Return the (X, Y) coordinate for the center point of the cell that contains the specified text.  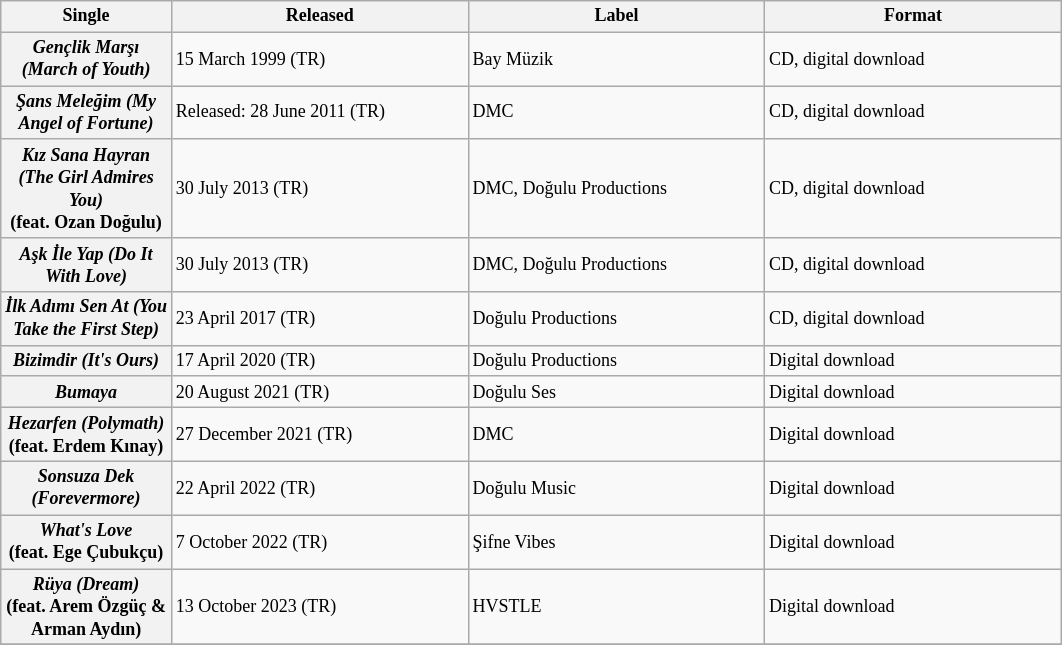
Şifne Vibes (616, 542)
27 December 2021 (TR) (320, 435)
23 April 2017 (TR) (320, 319)
22 April 2022 (TR) (320, 488)
Hezarfen (Polymath)(feat. Erdem Kınay) (86, 435)
Doğulu Music (616, 488)
Doğulu Ses (616, 392)
Released: 28 June 2011 (TR) (320, 113)
Sonsuza Dek (Forevermore) (86, 488)
Released (320, 16)
What's Love(feat. Ege Çubukçu) (86, 542)
Aşk İle Yap (Do It With Love) (86, 265)
Kız Sana Hayran (The Girl Admires You)(feat. Ozan Doğulu) (86, 188)
Rüya (Dream)(feat. Arem Özgüç & Arman Aydın) (86, 607)
İlk Adımı Sen At (You Take the First Step) (86, 319)
13 October 2023 (TR) (320, 607)
7 October 2022 (TR) (320, 542)
Şans Meleğim (My Angel of Fortune) (86, 113)
Bay Müzik (616, 59)
Bumaya (86, 392)
Bizimdir (It's Ours) (86, 360)
Format (914, 16)
17 April 2020 (TR) (320, 360)
HVSTLE (616, 607)
20 August 2021 (TR) (320, 392)
Single (86, 16)
Gençlik Marşı (March of Youth) (86, 59)
15 March 1999 (TR) (320, 59)
Label (616, 16)
